Output the (x, y) coordinate of the center of the cell containing the given text.  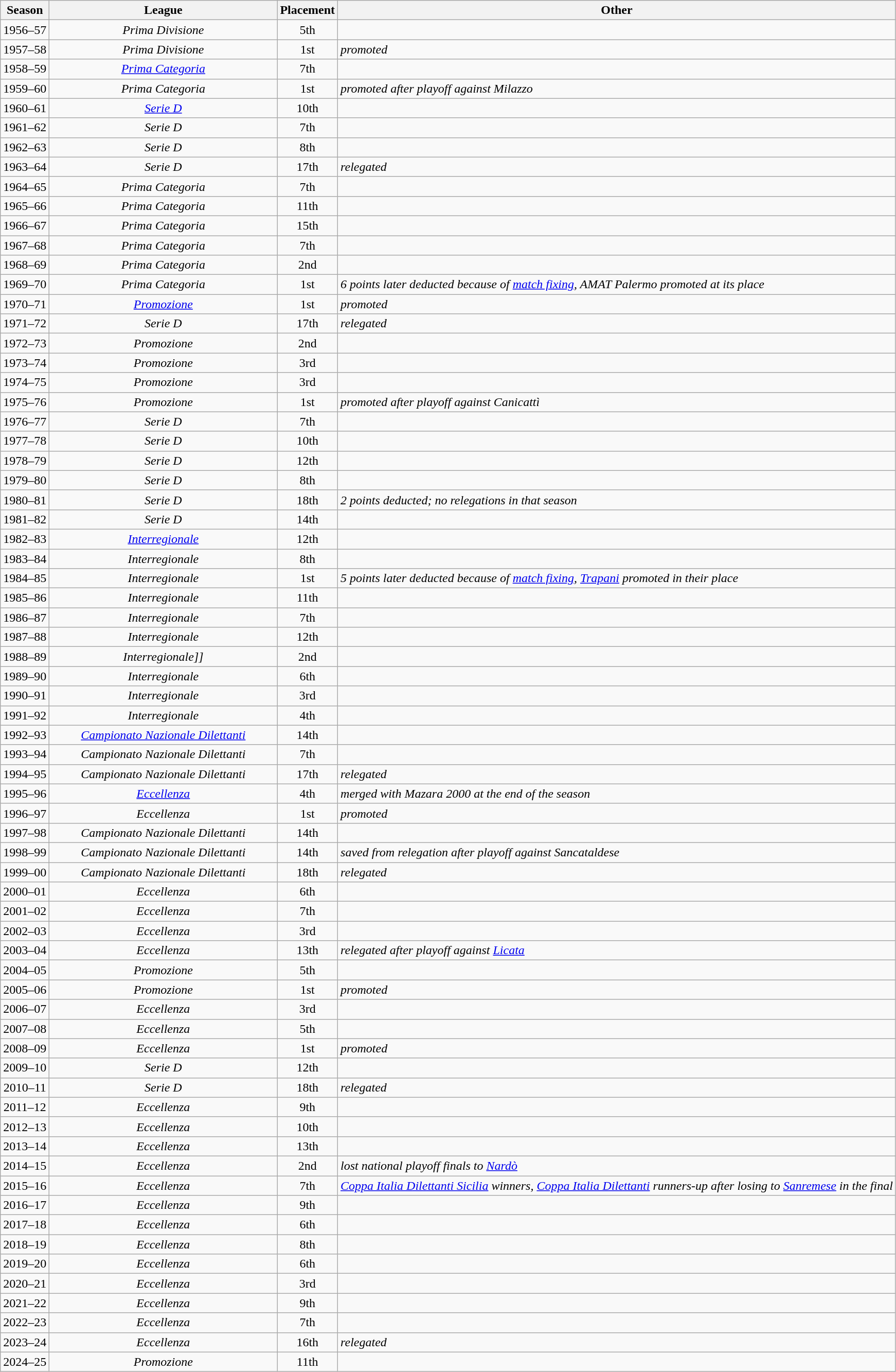
1972–73 (25, 343)
15th (308, 225)
1960–61 (25, 108)
2008–09 (25, 1048)
1958–59 (25, 69)
1992–93 (25, 735)
2004–05 (25, 970)
1973–74 (25, 363)
1991–92 (25, 715)
2022–23 (25, 1323)
2005–06 (25, 990)
1983–84 (25, 558)
1963–64 (25, 167)
1977–78 (25, 441)
2001–02 (25, 911)
1967–68 (25, 245)
1980–81 (25, 500)
2020–21 (25, 1283)
1959–60 (25, 89)
6 points later deducted because of match fixing, AMAT Palermo promoted at its place (617, 285)
1982–83 (25, 539)
1979–80 (25, 480)
1961–62 (25, 128)
saved from relegation after playoff against Sancataldese (617, 852)
1969–70 (25, 285)
2024–25 (25, 1362)
1994–95 (25, 774)
1984–85 (25, 578)
2 points deducted; no relegations in that season (617, 500)
1996–97 (25, 813)
2023–24 (25, 1342)
1987–88 (25, 637)
2007–08 (25, 1029)
1993–94 (25, 754)
2019–20 (25, 1264)
1997–98 (25, 833)
promoted after playoff against Milazzo (617, 89)
2018–19 (25, 1244)
relegated after playoff against Licata (617, 951)
1986–87 (25, 618)
1989–90 (25, 676)
2013–14 (25, 1146)
2000–01 (25, 892)
2016–17 (25, 1205)
Placement (308, 10)
2010–11 (25, 1087)
1999–00 (25, 872)
2011–12 (25, 1107)
1957–58 (25, 49)
1988–89 (25, 657)
1964–65 (25, 186)
2002–03 (25, 931)
1985–86 (25, 598)
2014–15 (25, 1166)
1971–72 (25, 324)
2021–22 (25, 1303)
1978–79 (25, 461)
1995–96 (25, 794)
2015–16 (25, 1185)
1970–71 (25, 304)
Coppa Italia Dilettanti Sicilia winners, Coppa Italia Dilettanti runners-up after losing to Sanremese in the final (617, 1185)
League (164, 10)
1981–82 (25, 519)
2012–13 (25, 1127)
1990–91 (25, 696)
5 points later deducted because of match fixing, Trapani promoted in their place (617, 578)
merged with Mazara 2000 at the end of the season (617, 794)
1968–69 (25, 265)
1976–77 (25, 421)
Season (25, 10)
2017–18 (25, 1225)
1998–99 (25, 852)
1962–63 (25, 147)
1974–75 (25, 382)
promoted after playoff against Canicattì (617, 402)
Other (617, 10)
2009–10 (25, 1068)
1956–57 (25, 30)
2006–07 (25, 1009)
1966–67 (25, 225)
lost national playoff finals to Nardò (617, 1166)
16th (308, 1342)
1975–76 (25, 402)
Interregionale]] (164, 657)
1965–66 (25, 206)
2003–04 (25, 951)
